For the text-containing cell, return its midpoint in [X, Y] coordinate format. 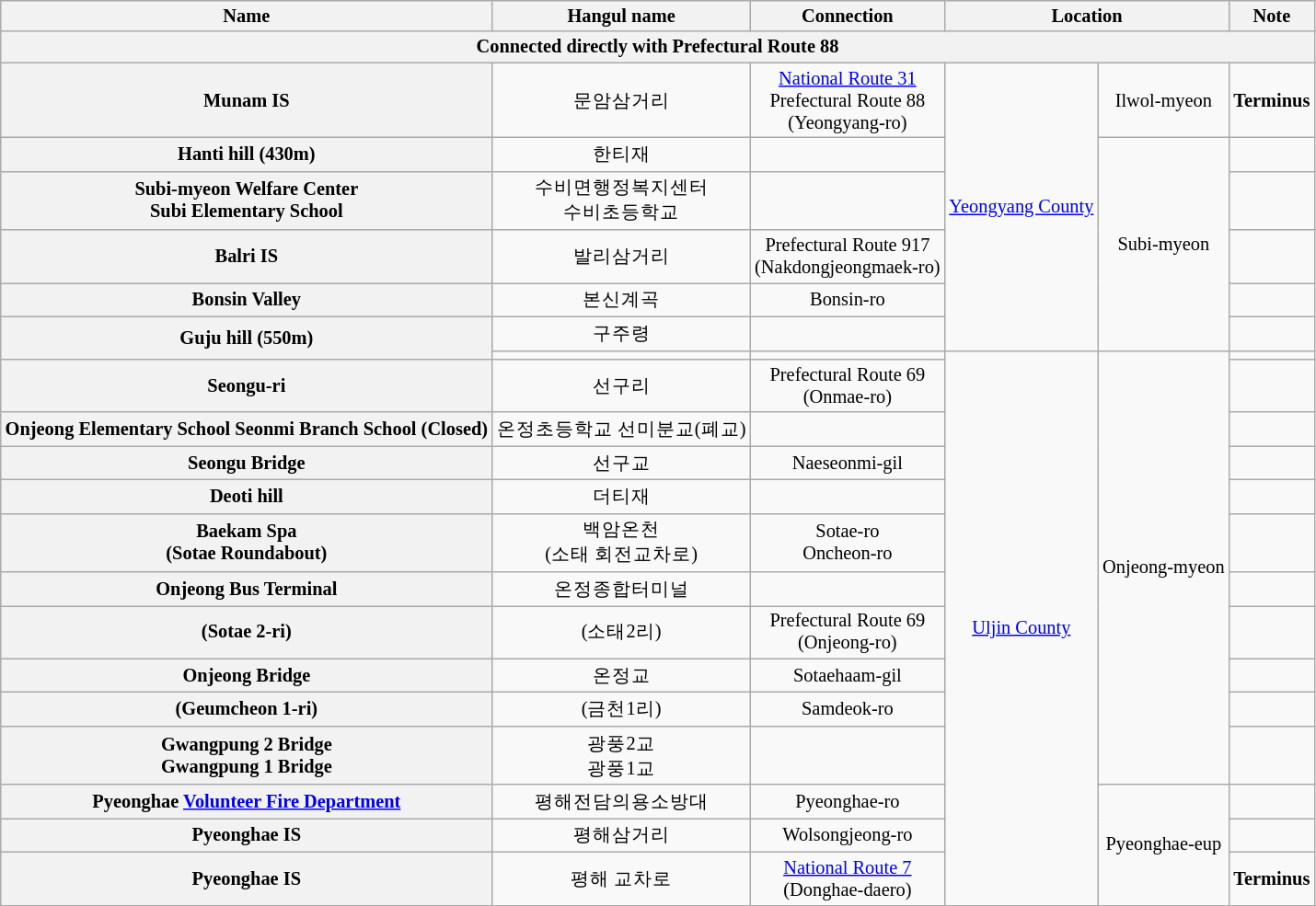
Sotae-roOncheon-ro [847, 543]
Seongu-ri [247, 385]
(Geumcheon 1-ri) [247, 708]
Wolsongjeong-ro [847, 835]
Prefectural Route 69(Onjeong-ro) [847, 632]
온정교 [621, 675]
(Sotae 2-ri) [247, 632]
National Route 7(Donghae-daero) [847, 878]
Connected directly with Prefectural Route 88 [657, 47]
발리삼거리 [621, 257]
Samdeok-ro [847, 708]
Connection [847, 16]
Sotaehaam-gil [847, 675]
평해전담의용소방대 [621, 802]
Gwangpung 2 BridgeGwangpung 1 Bridge [247, 755]
Ilwol-myeon [1163, 100]
Note [1272, 16]
Hanti hill (430m) [247, 155]
Pyeonghae-ro [847, 802]
Subi-myeon Welfare CenterSubi Elementary School [247, 201]
선구리 [621, 385]
Prefectural Route 69(Onmae-ro) [847, 385]
Bonsin-ro [847, 300]
Pyeonghae-eup [1163, 844]
Location [1086, 16]
평해삼거리 [621, 835]
한티재 [621, 155]
Subi-myeon [1163, 243]
Naeseonmi-gil [847, 464]
Bonsin Valley [247, 300]
Name [247, 16]
Balri IS [247, 257]
백암온천(소태 회전교차로) [621, 543]
선구교 [621, 464]
Prefectural Route 917(Nakdongjeongmaek-ro) [847, 257]
온정종합터미널 [621, 589]
본신계곡 [621, 300]
Munam IS [247, 100]
Pyeonghae Volunteer Fire Department [247, 802]
Yeongyang County [1022, 206]
수비면행정복지센터수비초등학교 [621, 201]
National Route 31Prefectural Route 88(Yeongyang-ro) [847, 100]
Onjeong Bridge [247, 675]
Guju hill (550m) [247, 338]
Onjeong Elementary School Seonmi Branch School (Closed) [247, 429]
Uljin County [1022, 627]
Seongu Bridge [247, 464]
광풍2교광풍1교 [621, 755]
Baekam Spa(Sotae Roundabout) [247, 543]
평해 교차로 [621, 878]
문암삼거리 [621, 100]
Onjeong Bus Terminal [247, 589]
온정초등학교 선미분교(폐교) [621, 429]
(소태2리) [621, 632]
Deoti hill [247, 497]
Hangul name [621, 16]
(금천1리) [621, 708]
구주령 [621, 333]
Onjeong-myeon [1163, 568]
더티재 [621, 497]
